Provide the [x, y] coordinate of the cell's center where the given text is located.  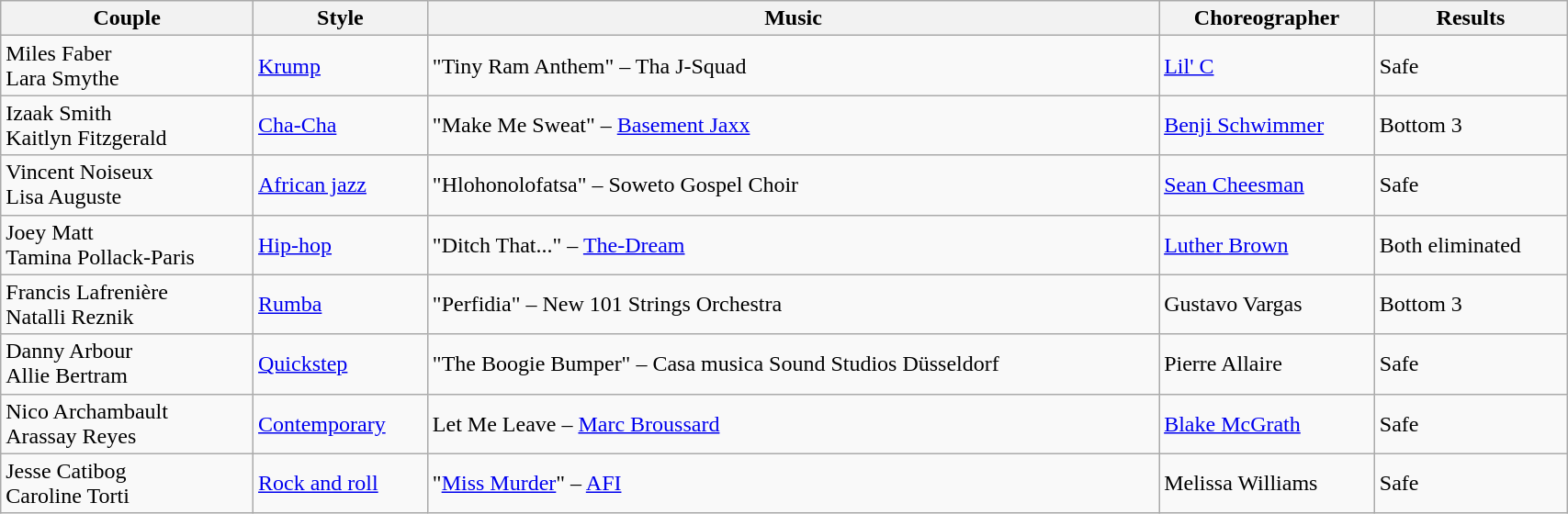
"Make Me Sweat" – Basement Jaxx [793, 125]
"Miss Murder" – AFI [793, 483]
Pierre Allaire [1268, 363]
Blake McGrath [1268, 424]
"Ditch That..." – The-Dream [793, 244]
Nico Archambault Arassay Reyes [127, 424]
Lil' C [1268, 66]
"Perfidia" – New 101 Strings Orchestra [793, 305]
"Tiny Ram Anthem" – Tha J-Squad [793, 66]
Results [1470, 18]
Joey Matt Tamina Pollack-Paris [127, 244]
Let Me Leave – Marc Broussard [793, 424]
Music [793, 18]
Francis Lafrenière Natalli Reznik [127, 305]
Style [341, 18]
Vincent Noiseux Lisa Auguste [127, 185]
Sean Cheesman [1268, 185]
Cha-Cha [341, 125]
Contemporary [341, 424]
Quickstep [341, 363]
Danny Arbour Allie Bertram [127, 363]
"Hlohonolofatsa" – Soweto Gospel Choir [793, 185]
African jazz [341, 185]
Izaak Smith Kaitlyn Fitzgerald [127, 125]
Couple [127, 18]
Hip-hop [341, 244]
Both eliminated [1470, 244]
"The Boogie Bumper" – Casa musica Sound Studios Düsseldorf [793, 363]
Jesse Catibog Caroline Torti [127, 483]
Melissa Williams [1268, 483]
Miles Faber Lara Smythe [127, 66]
Benji Schwimmer [1268, 125]
Rumba [341, 305]
Krump [341, 66]
Choreographer [1268, 18]
Luther Brown [1268, 244]
Rock and roll [341, 483]
Gustavo Vargas [1268, 305]
